Search for the cell housing the specified text and yield its (x, y) center coordinate. 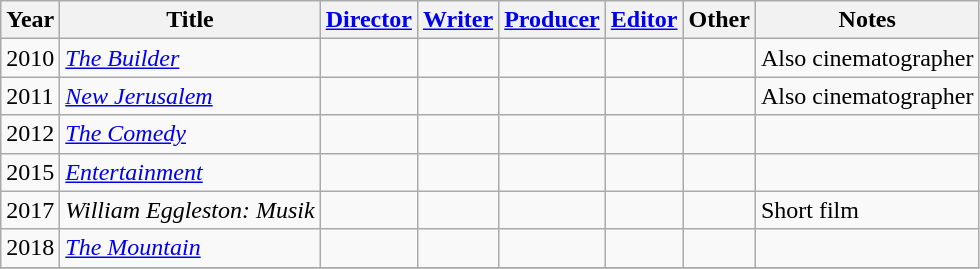
2012 (30, 134)
Title (190, 20)
William Eggleston: Musik (190, 210)
Other (719, 20)
2010 (30, 58)
2015 (30, 172)
The Mountain (190, 248)
Entertainment (190, 172)
Short film (867, 210)
2017 (30, 210)
Director (368, 20)
Writer (458, 20)
Editor (644, 20)
New Jerusalem (190, 96)
2011 (30, 96)
2018 (30, 248)
The Builder (190, 58)
Notes (867, 20)
Producer (552, 20)
The Comedy (190, 134)
Year (30, 20)
